Find where the given text appears and provide that cell's center as (X, Y) coordinate. 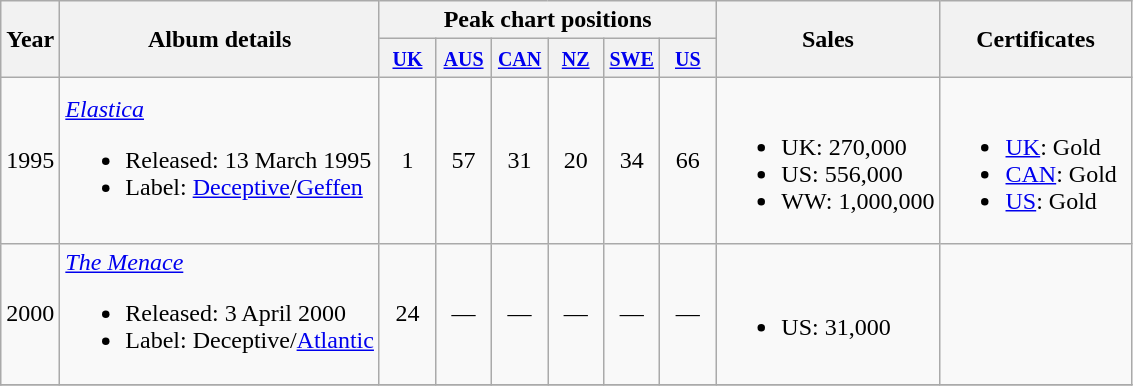
57 (464, 160)
Sales (828, 39)
Album details (220, 39)
31 (520, 160)
34 (632, 160)
US (688, 58)
CAN (520, 58)
2000 (30, 314)
AUS (464, 58)
ElasticaReleased: 13 March 1995Label: Deceptive/Geffen (220, 160)
24 (407, 314)
UK: GoldCAN: GoldUS: Gold (1036, 160)
Year (30, 39)
SWE (632, 58)
UK: 270,000US: 556,000WW: 1,000,000 (828, 160)
The MenaceReleased: 3 April 2000Label: Deceptive/Atlantic (220, 314)
1 (407, 160)
20 (576, 160)
1995 (30, 160)
NZ (576, 58)
Certificates (1036, 39)
US: 31,000 (828, 314)
UK (407, 58)
66 (688, 160)
Peak chart positions (547, 20)
